Capture the cell that displays the provided text and extract its [x, y] central coordinate. 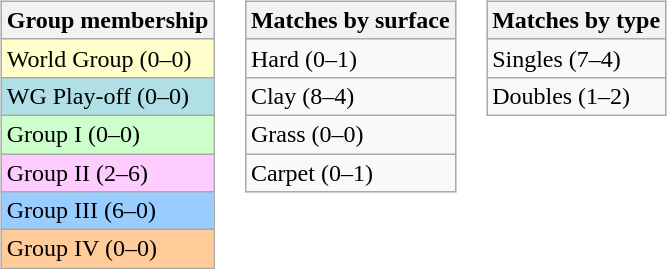
Matches by surface [350, 20]
World Group (0–0) [108, 58]
Doubles (1–2) [576, 96]
Singles (7–4) [576, 58]
WG Play-off (0–0) [108, 96]
Hard (0–1) [350, 58]
Group membership [108, 20]
Group I (0–0) [108, 134]
Matches by type [576, 20]
Carpet (0–1) [350, 173]
Group IV (0–0) [108, 249]
Group III (6–0) [108, 211]
Grass (0–0) [350, 134]
Group II (2–6) [108, 173]
Clay (8–4) [350, 96]
